Find where the given text appears and provide that cell's center as (x, y) coordinate. 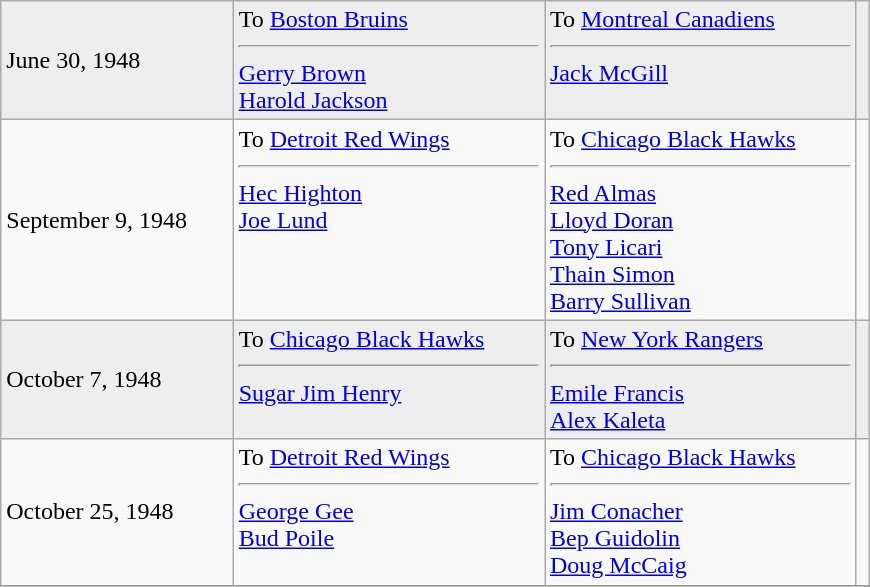
September 9, 1948 (117, 220)
To Detroit Red WingsHec HightonJoe Lund (388, 220)
To Chicago Black HawksRed AlmasLloyd DoranTony LicariThain SimonBarry Sullivan (700, 220)
October 25, 1948 (117, 512)
To Chicago Black HawksJim ConacherBep GuidolinDoug McCaig (700, 512)
June 30, 1948 (117, 60)
To Montreal CanadiensJack McGill (700, 60)
October 7, 1948 (117, 380)
To Boston BruinsGerry BrownHarold Jackson (388, 60)
To Chicago Black HawksSugar Jim Henry (388, 380)
To Detroit Red WingsGeorge GeeBud Poile (388, 512)
To New York RangersEmile FrancisAlex Kaleta (700, 380)
